Scan for the cell matching the given text and deliver its (x, y) coordinate at center. 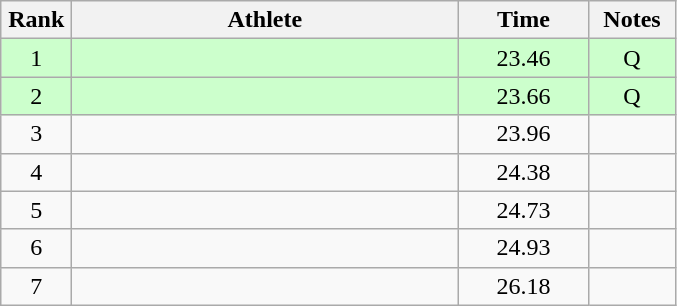
23.96 (524, 134)
Rank (36, 20)
26.18 (524, 286)
7 (36, 286)
Time (524, 20)
3 (36, 134)
Athlete (265, 20)
24.73 (524, 210)
23.66 (524, 96)
5 (36, 210)
23.46 (524, 58)
24.93 (524, 248)
6 (36, 248)
1 (36, 58)
Notes (632, 20)
4 (36, 172)
2 (36, 96)
24.38 (524, 172)
